Search for the cell housing the specified text and yield its (x, y) center coordinate. 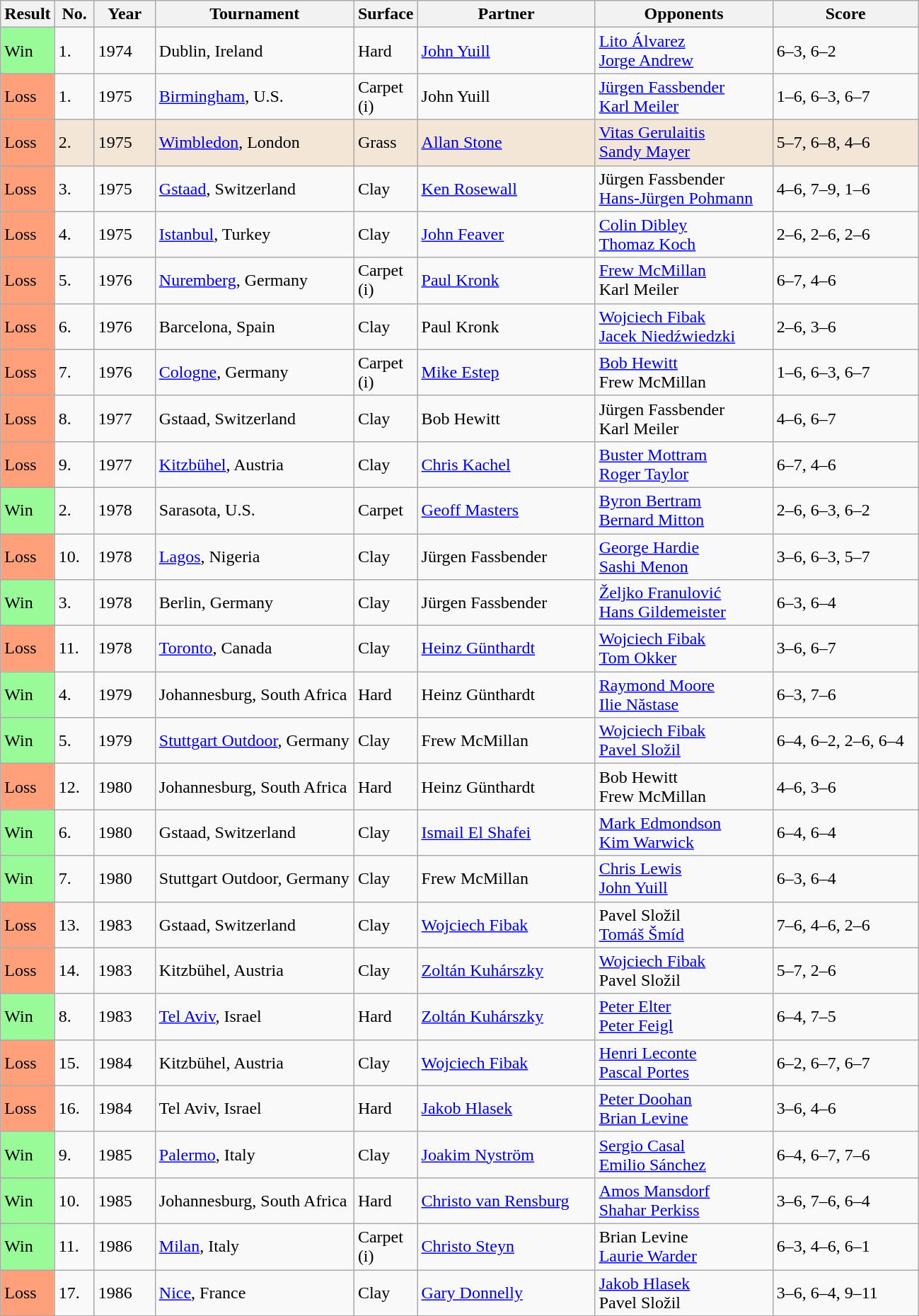
6–4, 6–4 (845, 833)
Lito Álvarez Jorge Andrew (683, 51)
2–6, 2–6, 2–6 (845, 235)
2–6, 6–3, 6–2 (845, 511)
Amos Mansdorf Shahar Perkiss (683, 1201)
Wimbledon, London (255, 143)
Toronto, Canada (255, 649)
6–3, 7–6 (845, 694)
Colin Dibley Thomaz Koch (683, 235)
7–6, 4–6, 2–6 (845, 925)
17. (74, 1293)
Peter Doohan Brian Levine (683, 1109)
Palermo, Italy (255, 1154)
2–6, 3–6 (845, 327)
Barcelona, Spain (255, 327)
Ken Rosewall (507, 188)
Frew McMillan Karl Meiler (683, 280)
3–6, 4–6 (845, 1109)
6–4, 6–2, 2–6, 6–4 (845, 741)
3–6, 7–6, 6–4 (845, 1201)
Geoff Masters (507, 511)
Buster Mottram Roger Taylor (683, 464)
Jürgen Fassbender Hans-Jürgen Pohmann (683, 188)
Pavel Složil Tomáš Šmíd (683, 925)
Allan Stone (507, 143)
Wojciech Fibak Tom Okker (683, 649)
Christo van Rensburg (507, 1201)
Sergio Casal Emilio Sánchez (683, 1154)
Lagos, Nigeria (255, 556)
George Hardie Sashi Menon (683, 556)
6–3, 6–2 (845, 51)
6–2, 6–7, 6–7 (845, 1062)
14. (74, 970)
Grass (386, 143)
Milan, Italy (255, 1246)
Birmingham, U.S. (255, 96)
Henri Leconte Pascal Portes (683, 1062)
Chris Kachel (507, 464)
Nice, France (255, 1293)
Nuremberg, Germany (255, 280)
6–4, 6–7, 7–6 (845, 1154)
Christo Steyn (507, 1246)
Bob Hewitt (507, 419)
Mark Edmondson Kim Warwick (683, 833)
Vitas Gerulaitis Sandy Mayer (683, 143)
Berlin, Germany (255, 602)
3–6, 6–7 (845, 649)
Surface (386, 14)
Željko Franulović Hans Gildemeister (683, 602)
Peter Elter Peter Feigl (683, 1017)
4–6, 7–9, 1–6 (845, 188)
Byron Bertram Bernard Mitton (683, 511)
Joakim Nyström (507, 1154)
John Feaver (507, 235)
Ismail El Shafei (507, 833)
Sarasota, U.S. (255, 511)
5–7, 6–8, 4–6 (845, 143)
Jakob Hlasek Pavel Složil (683, 1293)
Partner (507, 14)
5–7, 2–6 (845, 970)
6–4, 7–5 (845, 1017)
1974 (125, 51)
Jakob Hlasek (507, 1109)
Wojciech Fibak Jacek Niedźwiedzki (683, 327)
Istanbul, Turkey (255, 235)
Opponents (683, 14)
Carpet (386, 511)
3–6, 6–4, 9–11 (845, 1293)
No. (74, 14)
Cologne, Germany (255, 372)
13. (74, 925)
15. (74, 1062)
6–3, 4–6, 6–1 (845, 1246)
12. (74, 786)
Result (28, 14)
Brian Levine Laurie Warder (683, 1246)
Mike Estep (507, 372)
Tournament (255, 14)
16. (74, 1109)
Year (125, 14)
Score (845, 14)
3–6, 6–3, 5–7 (845, 556)
4–6, 6–7 (845, 419)
Raymond Moore Ilie Năstase (683, 694)
4–6, 3–6 (845, 786)
Gary Donnelly (507, 1293)
Chris Lewis John Yuill (683, 878)
Dublin, Ireland (255, 51)
